Determine the [X, Y] coordinate at the center of the cell enclosing the given text.  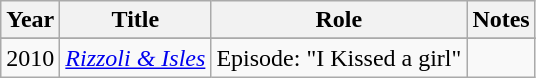
Year [30, 20]
Title [136, 20]
Notes [501, 20]
Episode: "I Kissed a girl" [339, 58]
Rizzoli & Isles [136, 58]
Role [339, 20]
2010 [30, 58]
